Scan for the cell matching the given text and deliver its (x, y) coordinate at center. 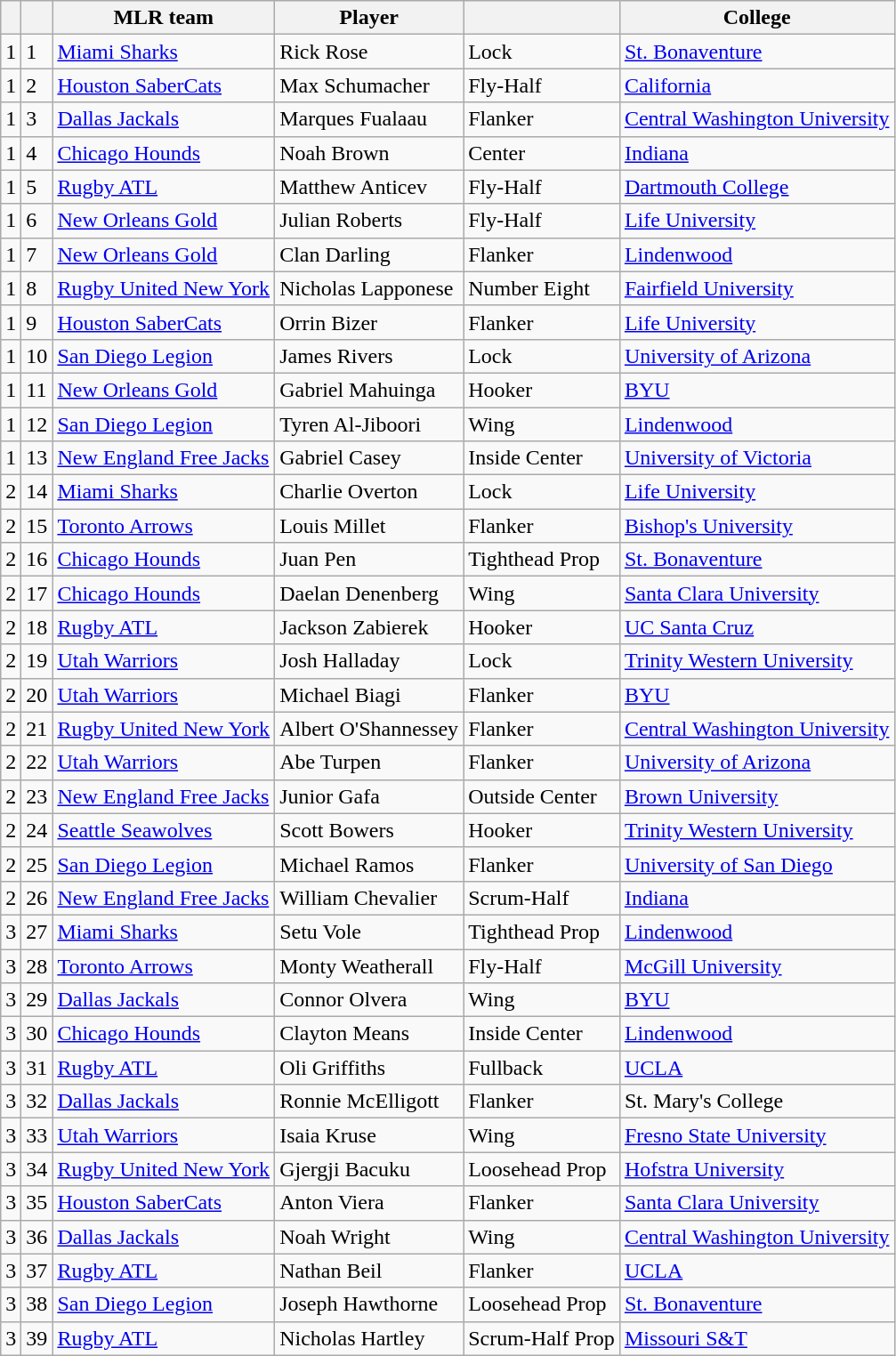
Gabriel Casey (369, 458)
St. Mary's College (756, 1102)
Charlie Overton (369, 492)
University of San Diego (756, 864)
18 (37, 627)
29 (37, 1000)
38 (37, 1304)
16 (37, 560)
Rick Rose (369, 52)
37 (37, 1271)
University of Victoria (756, 458)
Fresno State University (756, 1135)
23 (37, 796)
17 (37, 593)
Gabriel Mahuinga (369, 390)
13 (37, 458)
Noah Brown (369, 153)
Jackson Zabierek (369, 627)
Joseph Hawthorne (369, 1304)
McGill University (756, 965)
James Rivers (369, 356)
Clan Darling (369, 254)
Gjergji Bacuku (369, 1169)
Clayton Means (369, 1034)
31 (37, 1068)
Nicholas Lapponese (369, 288)
25 (37, 864)
24 (37, 830)
Max Schumacher (369, 85)
Junior Gafa (369, 796)
Monty Weatherall (369, 965)
Abe Turpen (369, 763)
Orrin Bizer (369, 322)
26 (37, 898)
College (756, 18)
Scott Bowers (369, 830)
14 (37, 492)
California (756, 85)
39 (37, 1338)
Fairfield University (756, 288)
34 (37, 1169)
Fullback (542, 1068)
MLR team (164, 18)
Nathan Beil (369, 1271)
Connor Olvera (369, 1000)
33 (37, 1135)
Michael Ramos (369, 864)
Seattle Seawolves (164, 830)
Nicholas Hartley (369, 1338)
Daelan Denenberg (369, 593)
Louis Millet (369, 526)
Marques Fualaau (369, 119)
Oli Griffiths (369, 1068)
11 (37, 390)
Juan Pen (369, 560)
15 (37, 526)
Michael Biagi (369, 695)
12 (37, 424)
William Chevalier (369, 898)
8 (37, 288)
Ronnie McElligott (369, 1102)
9 (37, 322)
Dartmouth College (756, 187)
Setu Vole (369, 932)
Noah Wright (369, 1237)
27 (37, 932)
10 (37, 356)
Hofstra University (756, 1169)
Albert O'Shannessey (369, 729)
6 (37, 221)
30 (37, 1034)
28 (37, 965)
Bishop's University (756, 526)
36 (37, 1237)
19 (37, 661)
4 (37, 153)
Scrum-Half Prop (542, 1338)
32 (37, 1102)
35 (37, 1203)
Josh Halladay (369, 661)
Outside Center (542, 796)
Brown University (756, 796)
7 (37, 254)
UC Santa Cruz (756, 627)
Isaia Kruse (369, 1135)
21 (37, 729)
Center (542, 153)
Matthew Anticev (369, 187)
Player (369, 18)
Number Eight (542, 288)
Tyren Al-Jiboori (369, 424)
Julian Roberts (369, 221)
Scrum-Half (542, 898)
5 (37, 187)
22 (37, 763)
20 (37, 695)
Missouri S&T (756, 1338)
Anton Viera (369, 1203)
